For the text-containing cell, return its midpoint in [x, y] coordinate format. 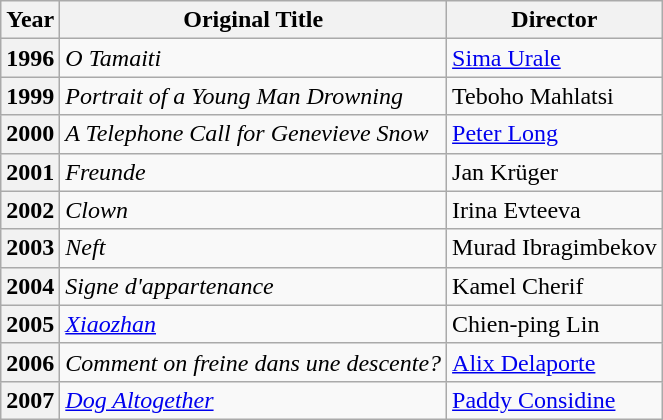
Signe d'appartenance [254, 286]
Chien-ping Lin [555, 324]
Original Title [254, 20]
2001 [30, 172]
Alix Delaporte [555, 362]
Jan Krüger [555, 172]
Paddy Considine [555, 400]
2005 [30, 324]
Clown [254, 210]
Irina Evteeva [555, 210]
2007 [30, 400]
Comment on freine dans une descente? [254, 362]
Director [555, 20]
2006 [30, 362]
Dog Altogether [254, 400]
A Telephone Call for Genevieve Snow [254, 134]
Murad Ibragimbekov [555, 248]
1999 [30, 96]
Neft [254, 248]
2004 [30, 286]
Freunde [254, 172]
Teboho Mahlatsi [555, 96]
1996 [30, 58]
Portrait of a Young Man Drowning [254, 96]
Kamel Cherif [555, 286]
Peter Long [555, 134]
2000 [30, 134]
2002 [30, 210]
2003 [30, 248]
O Tamaiti [254, 58]
Sima Urale [555, 58]
Year [30, 20]
Xiaozhan [254, 324]
